Locate the cell with the specified text and output its [X, Y] center coordinate. 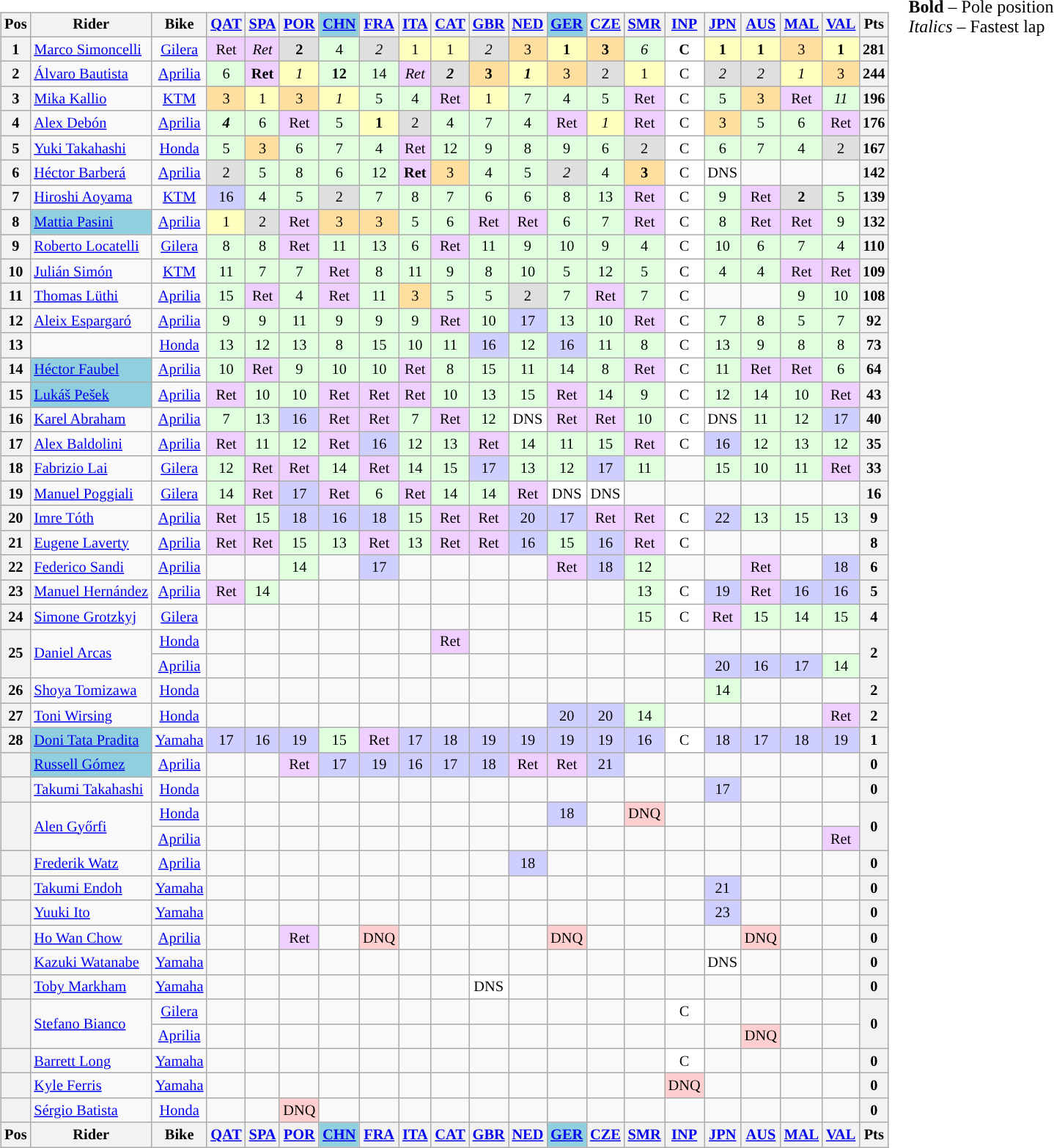
176 [874, 123]
Takumi Takahashi [91, 790]
244 [874, 74]
Mika Kallio [91, 99]
Yuuki Ito [91, 913]
Mattia Pasini [91, 222]
Hiroshi Aoyama [91, 197]
Aleix Espargaró [91, 321]
92 [874, 321]
Shoya Tomizawa [91, 691]
25 [15, 654]
281 [874, 49]
167 [874, 148]
26 [15, 691]
Stefano Bianco [91, 1023]
Alex Baldolini [91, 444]
Doni Tata Pradita [91, 740]
Roberto Locatelli [91, 247]
33 [874, 468]
Lukáš Pešek [91, 394]
Marco Simoncelli [91, 49]
Federico Sandi [91, 567]
40 [874, 419]
24 [15, 617]
Yuki Takahashi [91, 148]
Manuel Hernández [91, 592]
Héctor Barberá [91, 173]
Ho Wan Chow [91, 938]
Toby Markham [91, 987]
Fabrizio Lai [91, 468]
109 [874, 271]
Daniel Arcas [91, 654]
27 [15, 715]
Frederik Watz [91, 864]
Kazuki Watanabe [91, 963]
110 [874, 247]
142 [874, 173]
132 [874, 222]
Karel Abraham [91, 419]
43 [874, 394]
139 [874, 197]
Russell Gómez [91, 765]
Álvaro Bautista [91, 74]
28 [15, 740]
Sérgio Batista [91, 1111]
Alen Győrfi [91, 827]
Eugene Laverty [91, 542]
Takumi Endoh [91, 888]
73 [874, 345]
35 [874, 444]
Kyle Ferris [91, 1086]
Julián Simón [91, 271]
Toni Wirsing [91, 715]
64 [874, 370]
Imre Tóth [91, 518]
Simone Grotzkyj [91, 617]
Manuel Poggiali [91, 493]
Alex Debón [91, 123]
Barrett Long [91, 1061]
Héctor Faubel [91, 370]
108 [874, 296]
196 [874, 99]
Thomas Lüthi [91, 296]
